Scan for the cell matching the given text and deliver its [X, Y] coordinate at center. 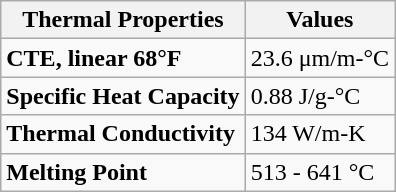
134 W/m-K [320, 134]
Specific Heat Capacity [123, 96]
Thermal Conductivity [123, 134]
CTE, linear 68°F [123, 58]
0.88 J/g-°C [320, 96]
513 - 641 °C [320, 172]
Values [320, 20]
23.6 μm/m-°C [320, 58]
Thermal Properties [123, 20]
Melting Point [123, 172]
